For the text-containing cell, return its midpoint in (X, Y) coordinate format. 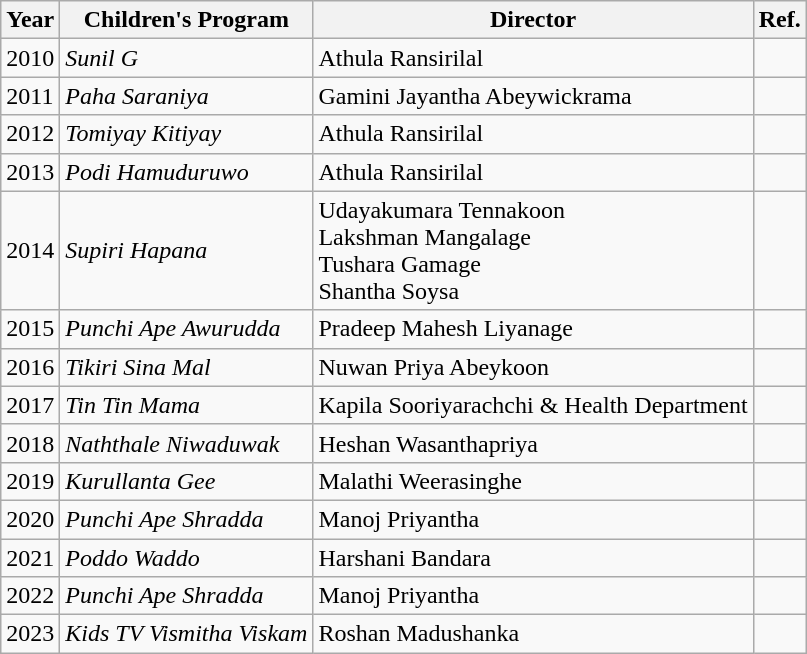
2019 (30, 481)
2013 (30, 172)
Tikiri Sina Mal (186, 367)
Year (30, 20)
2023 (30, 634)
Kapila Sooriyarachchi & Health Department (533, 405)
Sunil G (186, 58)
Kids TV Vismitha Viskam (186, 634)
Paha Saraniya (186, 96)
Children's Program (186, 20)
Gamini Jayantha Abeywickrama (533, 96)
Ref. (780, 20)
Poddo Waddo (186, 557)
Nuwan Priya Abeykoon (533, 367)
2017 (30, 405)
Pradeep Mahesh Liyanage (533, 329)
Udayakumara Tennakoon Lakshman Mangalage Tushara Gamage Shantha Soysa (533, 250)
2015 (30, 329)
Punchi Ape Awurudda (186, 329)
Kurullanta Gee (186, 481)
Tomiyay Kitiyay (186, 134)
Tin Tin Mama (186, 405)
2020 (30, 519)
Malathi Weerasinghe (533, 481)
Director (533, 20)
Naththale Niwaduwak (186, 443)
2021 (30, 557)
2022 (30, 596)
2016 (30, 367)
2014 (30, 250)
Supiri Hapana (186, 250)
Podi Hamuduruwo (186, 172)
Heshan Wasanthapriya (533, 443)
2011 (30, 96)
2018 (30, 443)
Harshani Bandara (533, 557)
2012 (30, 134)
Roshan Madushanka (533, 634)
2010 (30, 58)
